Capture the cell that displays the provided text and extract its (x, y) central coordinate. 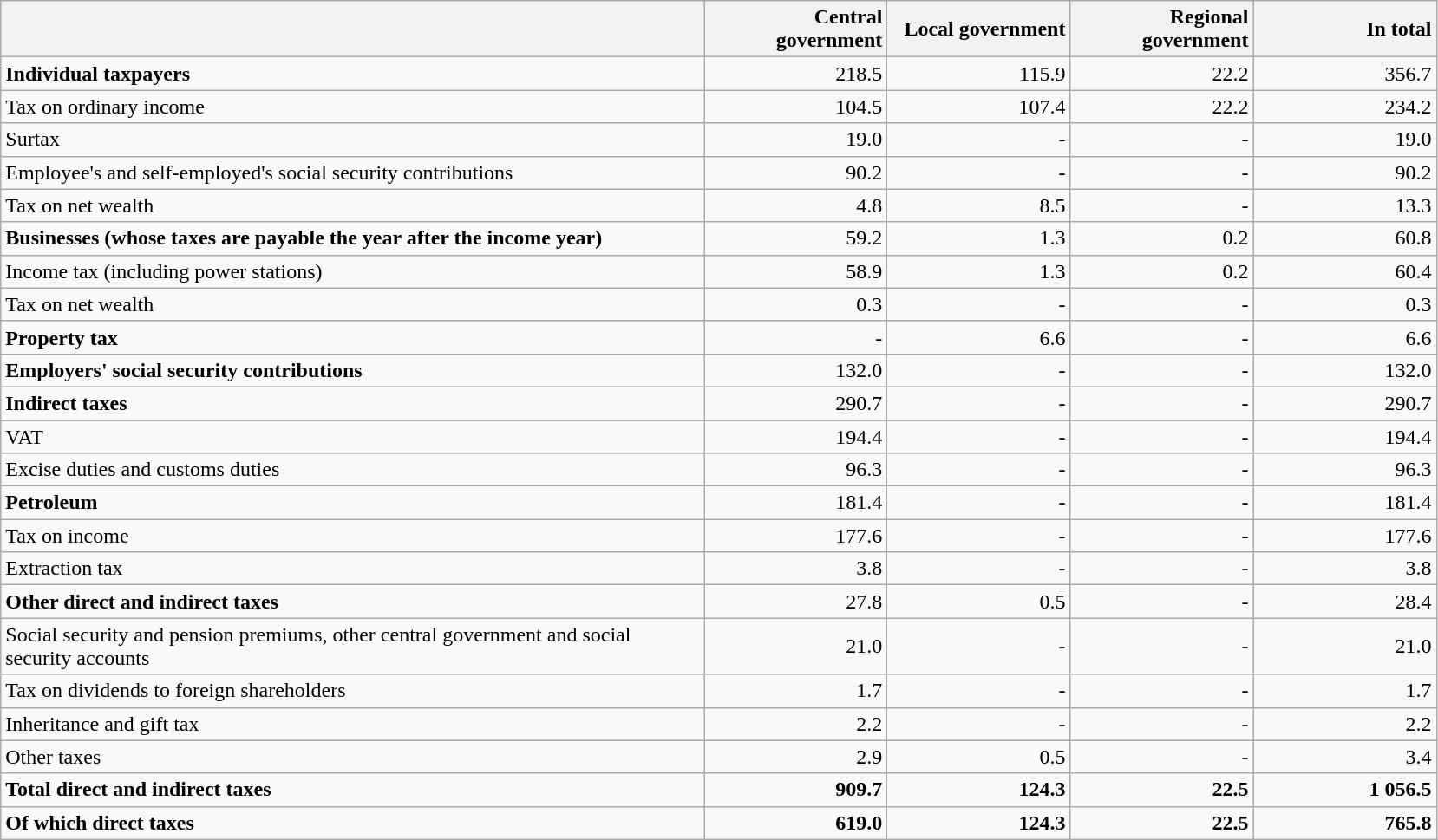
Property tax (352, 337)
Income tax (including power stations) (352, 271)
27.8 (796, 602)
VAT (352, 436)
234.2 (1344, 107)
In total (1344, 29)
60.4 (1344, 271)
Inheritance and gift tax (352, 724)
909.7 (796, 790)
Other direct and indirect taxes (352, 602)
3.4 (1344, 757)
4.8 (796, 205)
765.8 (1344, 823)
Employee's and self-employed's social security contributions (352, 173)
Employers' social security contributions (352, 370)
Indirect taxes (352, 403)
Social security and pension premiums, other central government and social security accounts (352, 647)
356.7 (1344, 74)
60.8 (1344, 238)
218.5 (796, 74)
115.9 (978, 74)
Tax on dividends to foreign shareholders (352, 691)
58.9 (796, 271)
Businesses (whose taxes are payable the year after the income year) (352, 238)
619.0 (796, 823)
Regional government (1162, 29)
107.4 (978, 107)
2.9 (796, 757)
Extraction tax (352, 569)
Petroleum (352, 503)
Tax on income (352, 536)
Tax on ordinary income (352, 107)
13.3 (1344, 205)
104.5 (796, 107)
Total direct and indirect taxes (352, 790)
1 056.5 (1344, 790)
Surtax (352, 140)
59.2 (796, 238)
Central government (796, 29)
Excise duties and customs duties (352, 470)
28.4 (1344, 602)
Individual taxpayers (352, 74)
Other taxes (352, 757)
8.5 (978, 205)
Of which direct taxes (352, 823)
Local government (978, 29)
